From the cell containing the given text, extract its center point as (X, Y) coordinate. 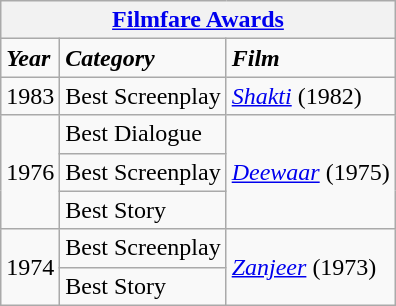
Category (143, 58)
Filmfare Awards (198, 20)
Zanjeer (1973) (310, 267)
Shakti (1982) (310, 96)
Best Dialogue (143, 134)
Deewaar (1975) (310, 172)
1983 (30, 96)
1974 (30, 267)
Year (30, 58)
Film (310, 58)
1976 (30, 172)
